Search for the cell housing the specified text and yield its (X, Y) center coordinate. 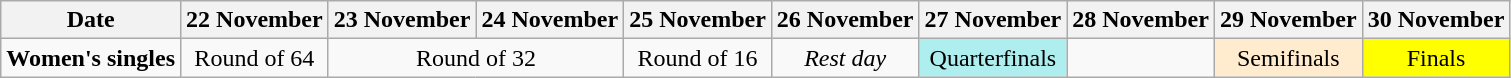
Round of 32 (476, 58)
Round of 16 (698, 58)
26 November (845, 20)
27 November (993, 20)
23 November (402, 20)
29 November (1288, 20)
24 November (550, 20)
Finals (1436, 58)
Quarterfinals (993, 58)
Date (91, 20)
30 November (1436, 20)
Round of 64 (255, 58)
25 November (698, 20)
Women's singles (91, 58)
22 November (255, 20)
28 November (1141, 20)
Semifinals (1288, 58)
Rest day (845, 58)
